Scan for the cell matching the given text and deliver its [x, y] coordinate at center. 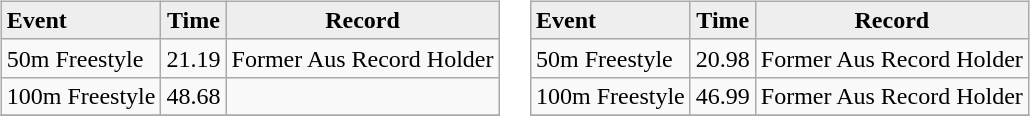
48.68 [194, 96]
20.98 [722, 58]
21.19 [194, 58]
46.99 [722, 96]
